Extract the (x, y) coordinate from the center of the cell holding the provided text.  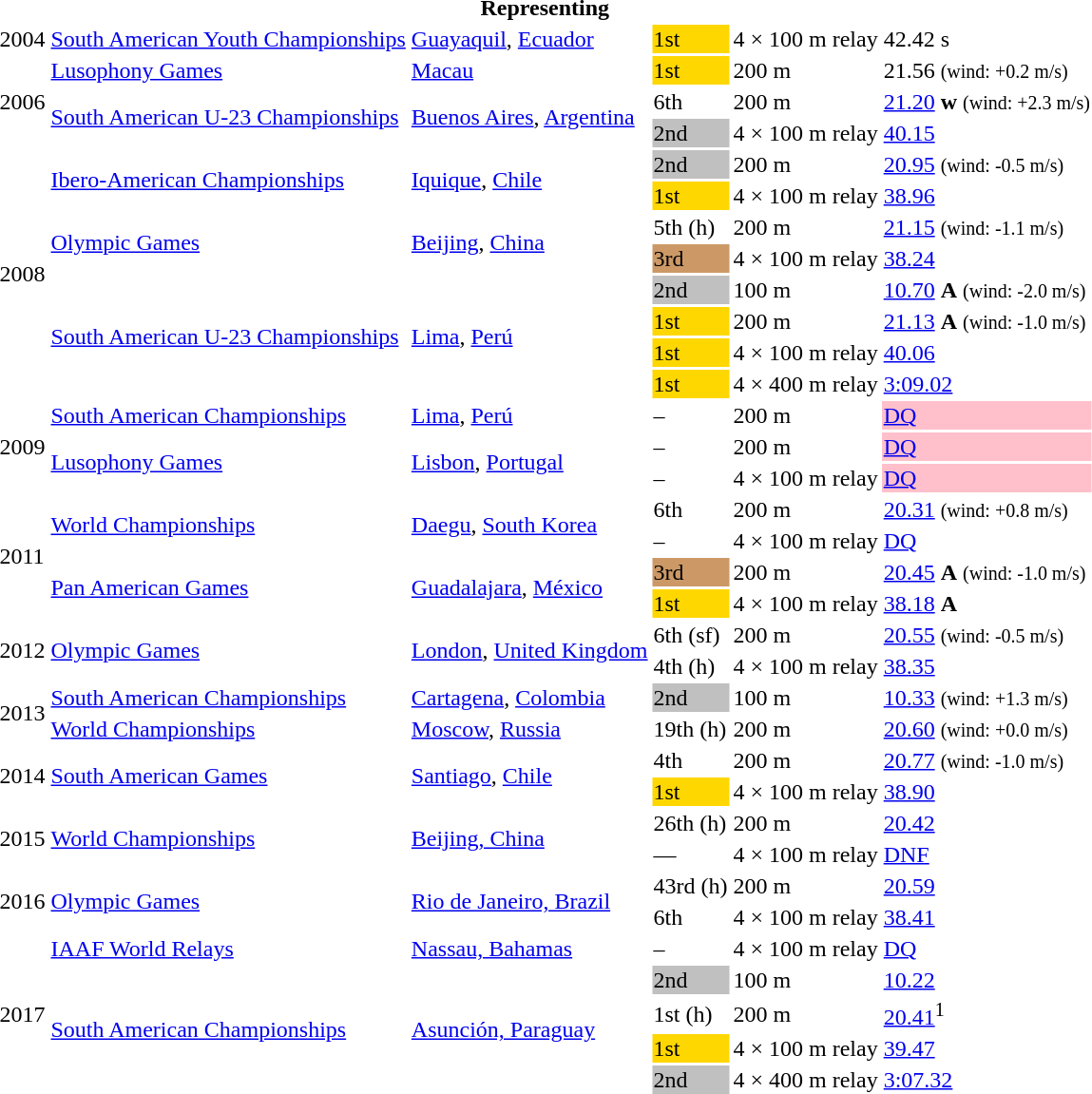
Buenos Aires, Argentina (529, 118)
20.42 (987, 823)
10.33 (wind: +1.3 m/s) (987, 698)
Guayaquil, Ecuador (529, 39)
3:09.02 (987, 384)
South American Games (228, 776)
20.55 (wind: -0.5 m/s) (987, 635)
20.77 (wind: -1.0 m/s) (987, 760)
38.96 (987, 196)
Cartagena, Colombia (529, 698)
4th (h) (690, 666)
6th (sf) (690, 635)
38.18 A (987, 604)
38.90 (987, 792)
20.60 (wind: +0.0 m/s) (987, 729)
38.24 (987, 259)
DNF (987, 854)
38.35 (987, 666)
19th (h) (690, 729)
Iquique, Chile (529, 181)
20.31 (wind: +0.8 m/s) (987, 509)
20.59 (987, 886)
39.47 (987, 1048)
Lisbon, Portugal (529, 462)
40.06 (987, 353)
42.42 s (987, 39)
Asunción, Paraguay (529, 1030)
London, United Kingdom (529, 650)
Santiago, Chile (529, 776)
1st (h) (690, 1014)
Rio de Janeiro, Brazil (529, 901)
4th (690, 760)
10.70 A (wind: -2.0 m/s) (987, 290)
Ibero-American Championships (228, 181)
South American Youth Championships (228, 39)
5th (h) (690, 227)
38.41 (987, 917)
Moscow, Russia (529, 729)
26th (h) (690, 823)
20.45 A (wind: -1.0 m/s) (987, 572)
Pan American Games (228, 587)
3:07.32 (987, 1080)
21.56 (wind: +0.2 m/s) (987, 70)
21.20 w (wind: +2.3 m/s) (987, 102)
20.411 (987, 1014)
21.15 (wind: -1.1 m/s) (987, 227)
— (690, 854)
IAAF World Relays (228, 949)
Macau (529, 70)
Nassau, Bahamas (529, 949)
10.22 (987, 980)
21.13 A (wind: -1.0 m/s) (987, 321)
43rd (h) (690, 886)
40.15 (987, 133)
20.95 (wind: -0.5 m/s) (987, 164)
Daegu, South Korea (529, 525)
Guadalajara, México (529, 587)
